Pinpoint the cell where the given text exists, returning its (X, Y) midpoint coordinate. 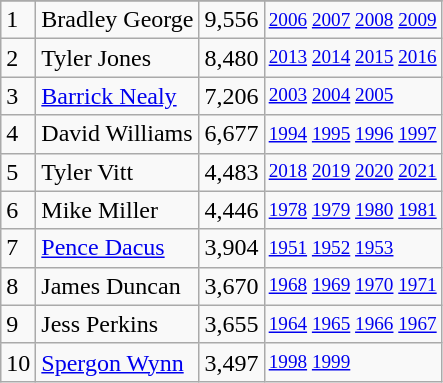
3,655 (232, 324)
8 (18, 286)
James Duncan (118, 286)
Tyler Jones (118, 58)
2006 2007 2008 2009 (352, 20)
4 (18, 134)
Jess Perkins (118, 324)
Mike Miller (118, 210)
8,480 (232, 58)
6,677 (232, 134)
3,497 (232, 362)
4,483 (232, 172)
3 (18, 96)
9,556 (232, 20)
Barrick Nealy (118, 96)
1998 1999 (352, 362)
David Williams (118, 134)
Bradley George (118, 20)
1994 1995 1996 1997 (352, 134)
Spergon Wynn (118, 362)
2013 2014 2015 2016 (352, 58)
Pence Dacus (118, 248)
1951 1952 1953 (352, 248)
7,206 (232, 96)
2003 2004 2005 (352, 96)
7 (18, 248)
5 (18, 172)
1964 1965 1966 1967 (352, 324)
2 (18, 58)
10 (18, 362)
1 (18, 20)
1968 1969 1970 1971 (352, 286)
1978 1979 1980 1981 (352, 210)
3,670 (232, 286)
4,446 (232, 210)
6 (18, 210)
3,904 (232, 248)
2018 2019 2020 2021 (352, 172)
9 (18, 324)
Tyler Vitt (118, 172)
